Output the (X, Y) coordinate of the center of the cell containing the given text.  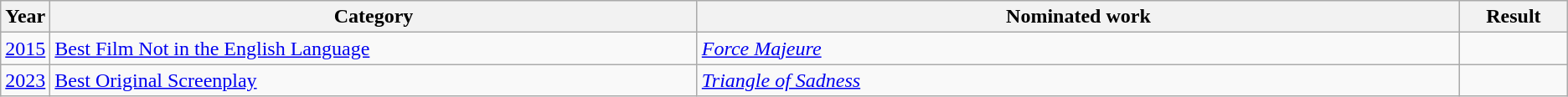
Triangle of Sadness (1078, 80)
Best Film Not in the English Language (374, 48)
2023 (25, 80)
Category (374, 17)
Nominated work (1078, 17)
Year (25, 17)
Result (1514, 17)
Force Majeure (1078, 48)
Best Original Screenplay (374, 80)
2015 (25, 48)
